Determine the (X, Y) coordinate at the center of the cell enclosing the given text.  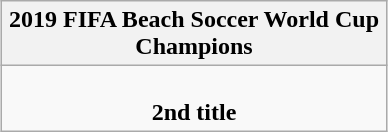
2019 FIFA Beach Soccer World CupChampions (194, 34)
2nd title (194, 98)
